Pinpoint the cell where the given text exists, returning its [x, y] midpoint coordinate. 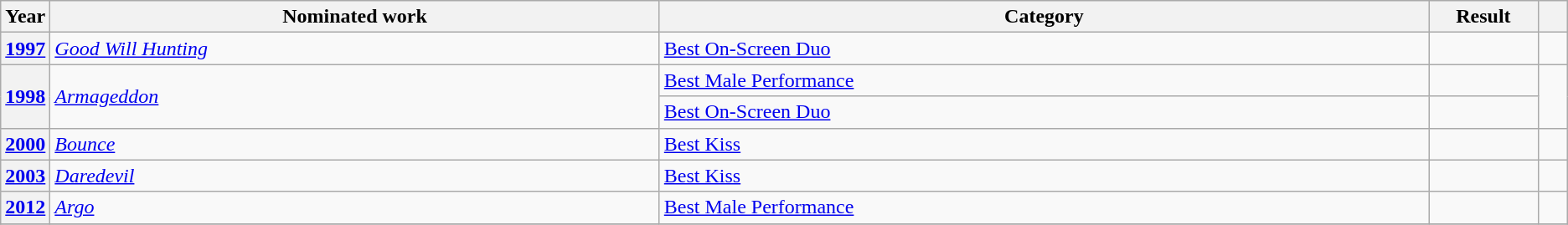
Argo [355, 207]
Year [25, 17]
1998 [25, 96]
Category [1044, 17]
2003 [25, 176]
1997 [25, 49]
Bounce [355, 144]
Daredevil [355, 176]
Armageddon [355, 96]
2000 [25, 144]
2012 [25, 207]
Nominated work [355, 17]
Result [1484, 17]
Good Will Hunting [355, 49]
